Output the [X, Y] coordinate of the center of the cell containing the given text.  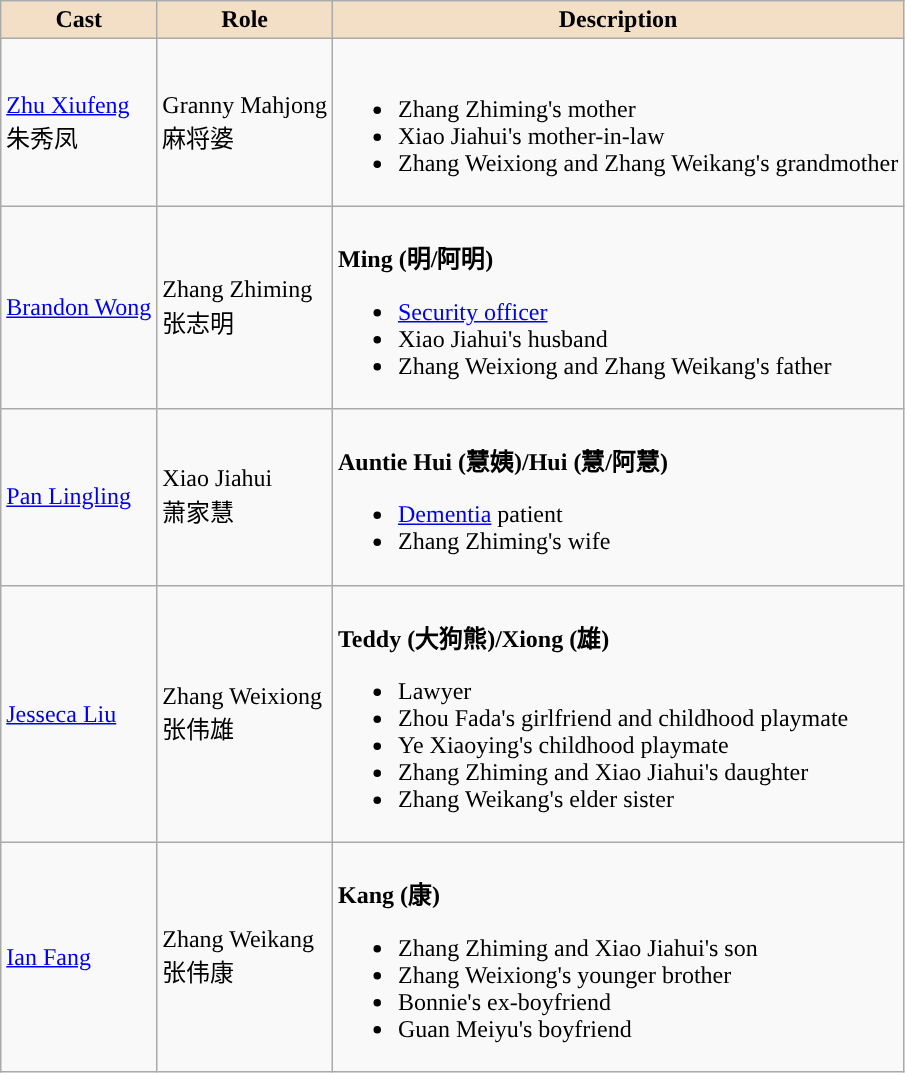
Ming (明/阿明)Security officerXiao Jiahui's husbandZhang Weixiong and Zhang Weikang's father [618, 308]
Pan Lingling [79, 497]
Brandon Wong [79, 308]
Zhu Xiufeng 朱秀凤 [79, 122]
Zhang Zhiming 张志明 [245, 308]
Auntie Hui (慧姨)/Hui (慧/阿慧)Dementia patientZhang Zhiming's wife [618, 497]
Xiao Jiahui 萧家慧 [245, 497]
Role [245, 20]
Granny Mahjong 麻将婆 [245, 122]
Zhang Weikang 张伟康 [245, 957]
Kang (康)Zhang Zhiming and Xiao Jiahui's sonZhang Weixiong's younger brotherBonnie's ex-boyfriendGuan Meiyu's boyfriend [618, 957]
Ian Fang [79, 957]
Jesseca Liu [79, 714]
Description [618, 20]
Cast [79, 20]
Zhang Weixiong 张伟雄 [245, 714]
Zhang Zhiming's motherXiao Jiahui's mother-in-lawZhang Weixiong and Zhang Weikang's grandmother [618, 122]
